For the text-containing cell, return its midpoint in (X, Y) coordinate format. 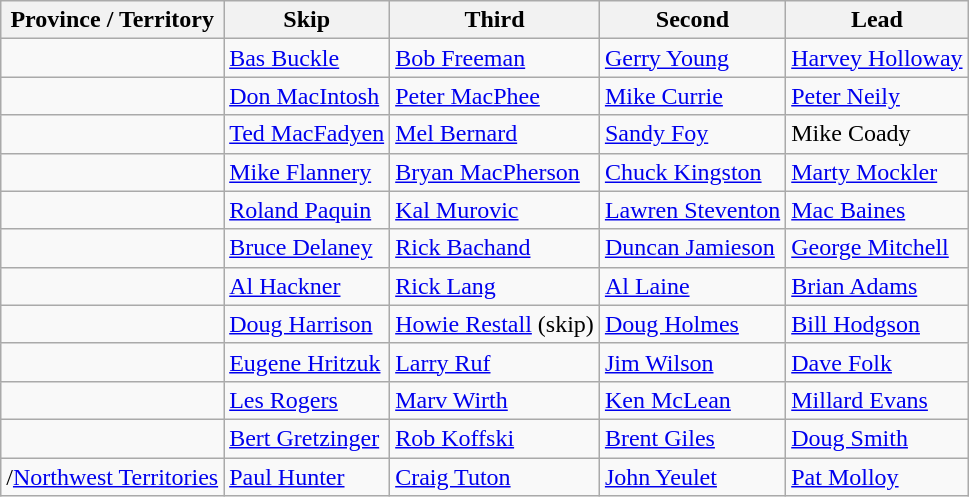
Gerry Young (692, 58)
Mike Coady (877, 134)
Rob Koffski (495, 438)
Mike Flannery (307, 172)
Rick Bachand (495, 248)
Mel Bernard (495, 134)
Peter Neily (877, 96)
Brent Giles (692, 438)
Kal Murovic (495, 210)
Bert Gretzinger (307, 438)
Lead (877, 20)
Doug Holmes (692, 324)
Harvey Holloway (877, 58)
Marty Mockler (877, 172)
Mac Baines (877, 210)
Lawren Steventon (692, 210)
Second (692, 20)
George Mitchell (877, 248)
Marv Wirth (495, 400)
Larry Ruf (495, 362)
Paul Hunter (307, 477)
Doug Harrison (307, 324)
Rick Lang (495, 286)
Bill Hodgson (877, 324)
Brian Adams (877, 286)
Third (495, 20)
Skip (307, 20)
Pat Molloy (877, 477)
Peter MacPhee (495, 96)
Eugene Hritzuk (307, 362)
Duncan Jamieson (692, 248)
Bruce Delaney (307, 248)
Al Laine (692, 286)
Mike Currie (692, 96)
Craig Tuton (495, 477)
John Yeulet (692, 477)
Don MacIntosh (307, 96)
Ken McLean (692, 400)
Bob Freeman (495, 58)
Jim Wilson (692, 362)
Dave Folk (877, 362)
Roland Paquin (307, 210)
Province / Territory (112, 20)
Ted MacFadyen (307, 134)
Howie Restall (skip) (495, 324)
/Northwest Territories (112, 477)
Sandy Foy (692, 134)
Doug Smith (877, 438)
Bryan MacPherson (495, 172)
Al Hackner (307, 286)
Millard Evans (877, 400)
Bas Buckle (307, 58)
Les Rogers (307, 400)
Chuck Kingston (692, 172)
